Determine the [X, Y] coordinate at the center of the cell enclosing the given text.  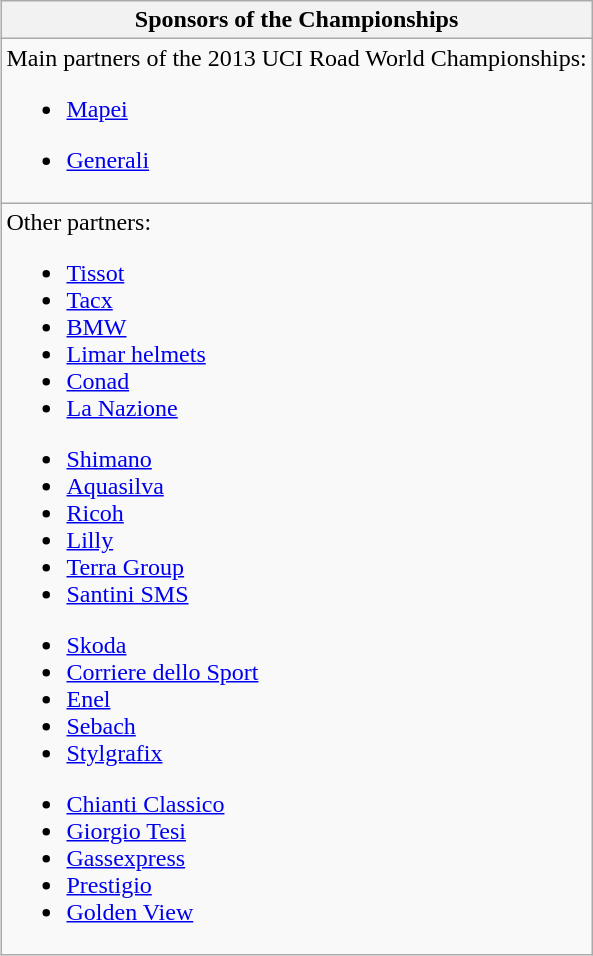
Sponsors of the Championships [296, 20]
Main partners of the 2013 UCI Road World Championships: MapeiGenerali [296, 121]
